Pinpoint the cell where the given text exists, returning its [X, Y] midpoint coordinate. 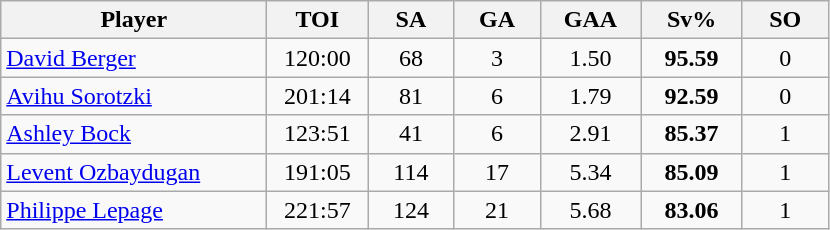
Sv% [692, 20]
123:51 [318, 134]
17 [497, 172]
191:05 [318, 172]
81 [411, 96]
3 [497, 58]
41 [411, 134]
68 [411, 58]
120:00 [318, 58]
114 [411, 172]
85.09 [692, 172]
221:57 [318, 210]
5.68 [590, 210]
5.34 [590, 172]
Levent Ozbaydugan [134, 172]
Philippe Lepage [134, 210]
1.50 [590, 58]
2.91 [590, 134]
1.79 [590, 96]
92.59 [692, 96]
Ashley Bock [134, 134]
Avihu Sorotzki [134, 96]
21 [497, 210]
95.59 [692, 58]
GA [497, 20]
201:14 [318, 96]
GAA [590, 20]
David Berger [134, 58]
85.37 [692, 134]
83.06 [692, 210]
TOI [318, 20]
124 [411, 210]
SO [785, 20]
Player [134, 20]
SA [411, 20]
